Extract the [x, y] coordinate from the center of the cell holding the provided text.  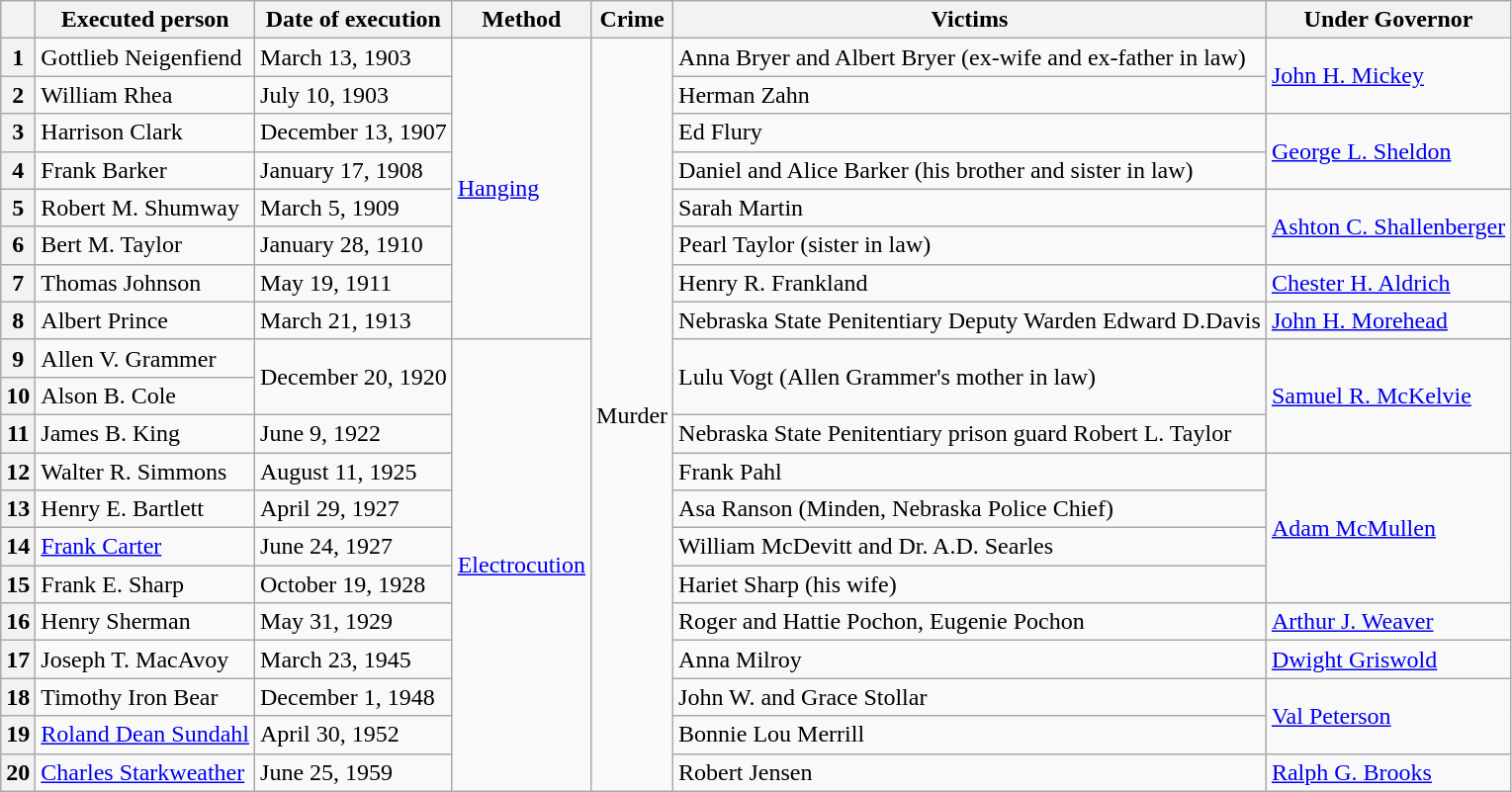
John W. and Grace Stollar [970, 697]
Charles Starkweather [145, 772]
December 1, 1948 [354, 697]
Alson B. Cole [145, 396]
Val Peterson [1388, 716]
1 [18, 57]
June 9, 1922 [354, 433]
17 [18, 660]
12 [18, 472]
Anna Milroy [970, 660]
William Rhea [145, 95]
13 [18, 509]
Frank Barker [145, 170]
Robert Jensen [970, 772]
Walter R. Simmons [145, 472]
William McDevitt and Dr. A.D. Searles [970, 547]
Arthur J. Weaver [1388, 622]
Nebraska State Penitentiary prison guard Robert L. Taylor [970, 433]
Timothy Iron Bear [145, 697]
Executed person [145, 20]
Lulu Vogt (Allen Grammer's mother in law) [970, 377]
Adam McMullen [1388, 528]
Sarah Martin [970, 208]
Ralph G. Brooks [1388, 772]
March 5, 1909 [354, 208]
8 [18, 320]
Crime [633, 20]
August 11, 1925 [354, 472]
9 [18, 358]
Henry Sherman [145, 622]
March 13, 1903 [354, 57]
Ashton C. Shallenberger [1388, 226]
Hanging [521, 189]
16 [18, 622]
Robert M. Shumway [145, 208]
6 [18, 245]
John H. Mickey [1388, 76]
Nebraska State Penitentiary Deputy Warden Edward D.Davis [970, 320]
Method [521, 20]
Samuel R. McKelvie [1388, 396]
Electrocution [521, 566]
18 [18, 697]
Harrison Clark [145, 132]
April 30, 1952 [354, 735]
Joseph T. MacAvoy [145, 660]
Albert Prince [145, 320]
Henry R. Frankland [970, 283]
July 10, 1903 [354, 95]
Dwight Griswold [1388, 660]
7 [18, 283]
Victims [970, 20]
May 19, 1911 [354, 283]
Herman Zahn [970, 95]
John H. Morehead [1388, 320]
Thomas Johnson [145, 283]
December 20, 1920 [354, 377]
December 13, 1907 [354, 132]
March 23, 1945 [354, 660]
Under Governor [1388, 20]
June 24, 1927 [354, 547]
3 [18, 132]
Frank Carter [145, 547]
4 [18, 170]
Murder [633, 415]
Frank Pahl [970, 472]
Date of execution [354, 20]
5 [18, 208]
April 29, 1927 [354, 509]
June 25, 1959 [354, 772]
Roger and Hattie Pochon, Eugenie Pochon [970, 622]
2 [18, 95]
Roland Dean Sundahl [145, 735]
October 19, 1928 [354, 584]
14 [18, 547]
Henry E. Bartlett [145, 509]
Pearl Taylor (sister in law) [970, 245]
20 [18, 772]
January 28, 1910 [354, 245]
Bert M. Taylor [145, 245]
George L. Sheldon [1388, 151]
May 31, 1929 [354, 622]
Daniel and Alice Barker (his brother and sister in law) [970, 170]
Anna Bryer and Albert Bryer (ex-wife and ex-father in law) [970, 57]
Gottlieb Neigenfiend [145, 57]
19 [18, 735]
15 [18, 584]
10 [18, 396]
Chester H. Aldrich [1388, 283]
Frank E. Sharp [145, 584]
James B. King [145, 433]
Bonnie Lou Merrill [970, 735]
11 [18, 433]
Hariet Sharp (his wife) [970, 584]
Ed Flury [970, 132]
January 17, 1908 [354, 170]
March 21, 1913 [354, 320]
Allen V. Grammer [145, 358]
Asa Ranson (Minden, Nebraska Police Chief) [970, 509]
